Provide the [x, y] coordinate of the cell's center where the given text is located.  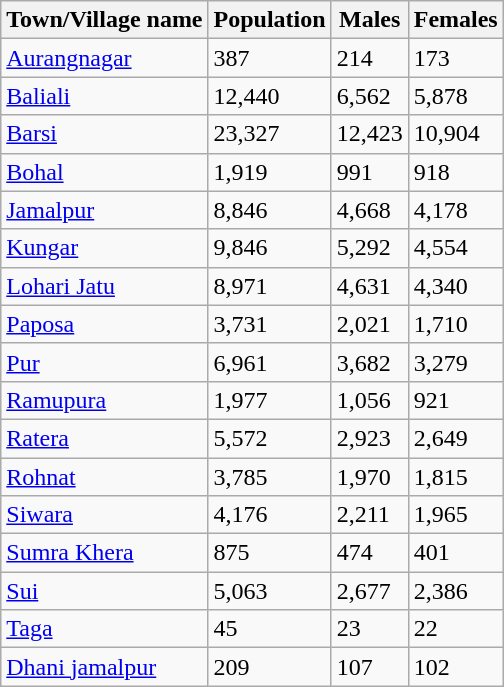
12,440 [270, 96]
3,279 [456, 362]
875 [270, 553]
Population [270, 20]
45 [270, 629]
5,063 [270, 591]
1,919 [270, 172]
4,554 [456, 248]
Kungar [104, 248]
3,785 [270, 477]
Aurangnagar [104, 58]
23,327 [270, 134]
173 [456, 58]
1,965 [456, 515]
Females [456, 20]
8,846 [270, 210]
4,340 [456, 286]
Dhani jamalpur [104, 667]
4,668 [370, 210]
107 [370, 667]
9,846 [270, 248]
2,386 [456, 591]
Barsi [104, 134]
102 [456, 667]
991 [370, 172]
4,176 [270, 515]
12,423 [370, 134]
3,731 [270, 324]
23 [370, 629]
2,677 [370, 591]
921 [456, 400]
Taga [104, 629]
22 [456, 629]
209 [270, 667]
6,961 [270, 362]
214 [370, 58]
Jamalpur [104, 210]
1,056 [370, 400]
Males [370, 20]
Sui [104, 591]
2,649 [456, 438]
5,878 [456, 96]
5,572 [270, 438]
1,815 [456, 477]
Pur [104, 362]
Ramupura [104, 400]
Lohari Jatu [104, 286]
3,682 [370, 362]
4,631 [370, 286]
5,292 [370, 248]
Paposa [104, 324]
8,971 [270, 286]
Bohal [104, 172]
2,021 [370, 324]
10,904 [456, 134]
1,977 [270, 400]
Sumra Khera [104, 553]
Ratera [104, 438]
Baliali [104, 96]
2,923 [370, 438]
6,562 [370, 96]
4,178 [456, 210]
Rohnat [104, 477]
1,970 [370, 477]
2,211 [370, 515]
918 [456, 172]
Siwara [104, 515]
474 [370, 553]
1,710 [456, 324]
Town/Village name [104, 20]
387 [270, 58]
401 [456, 553]
